Detect which cell encompasses the target text, then output its [X, Y] center coordinate. 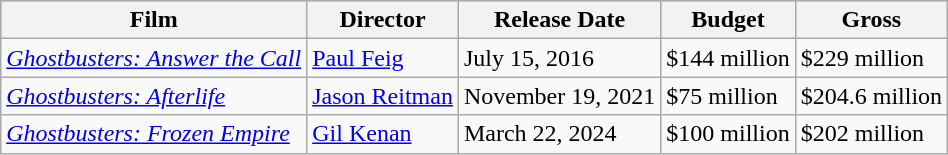
Jason Reitman [383, 96]
Budget [728, 20]
$100 million [728, 134]
Paul Feig [383, 58]
Director [383, 20]
March 22, 2024 [559, 134]
$75 million [728, 96]
July 15, 2016 [559, 58]
Ghostbusters: Frozen Empire [154, 134]
Gil Kenan [383, 134]
Ghostbusters: Afterlife [154, 96]
Gross [871, 20]
$204.6 million [871, 96]
$229 million [871, 58]
$202 million [871, 134]
Ghostbusters: Answer the Call [154, 58]
November 19, 2021 [559, 96]
Release Date [559, 20]
$144 million [728, 58]
Film [154, 20]
